Locate the cell with the specified text and output its (x, y) center coordinate. 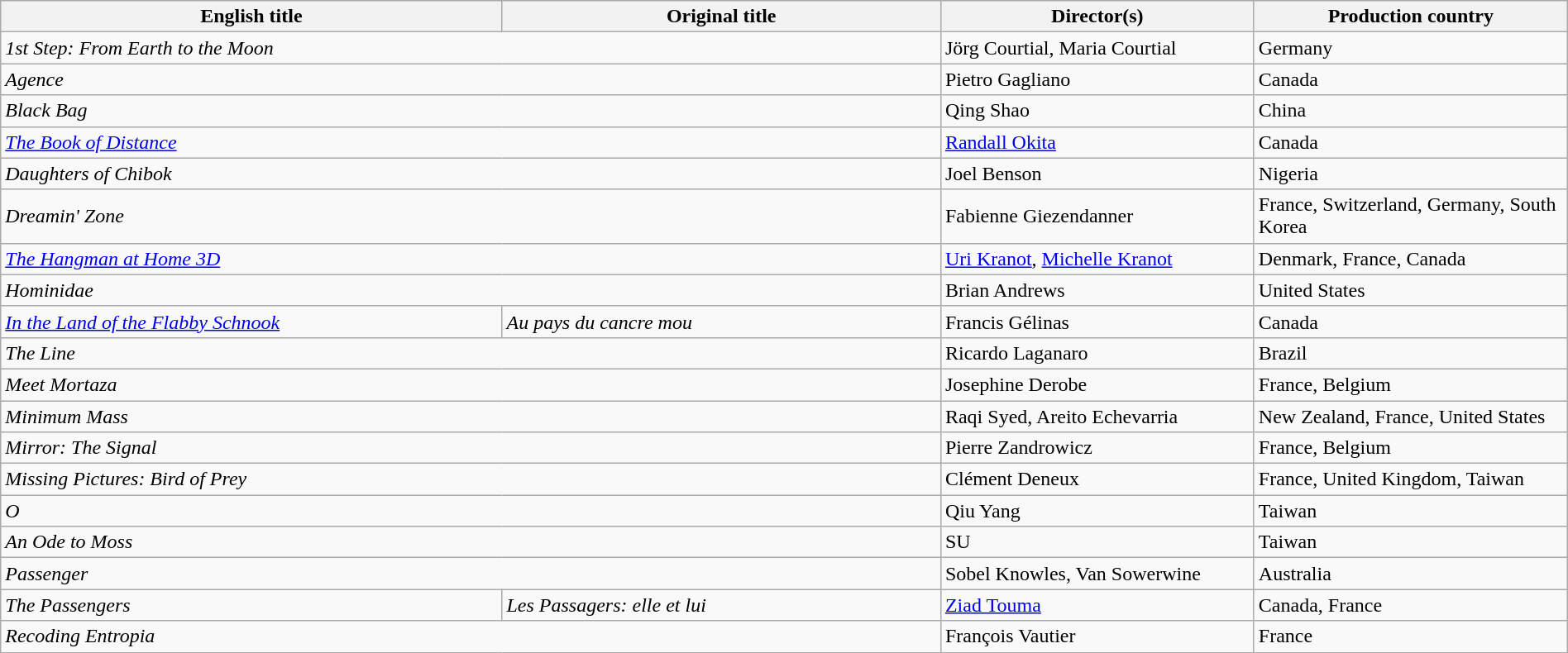
Minimum Mass (471, 416)
O (471, 511)
Canada, France (1411, 605)
Clément Deneux (1097, 479)
Francis Gélinas (1097, 322)
Nigeria (1411, 174)
Brazil (1411, 353)
Recoding Entropia (471, 636)
Meet Mortaza (471, 384)
Pierre Zandrowicz (1097, 448)
François Vautier (1097, 636)
Dreamin' Zone (471, 217)
Director(s) (1097, 17)
English title (251, 17)
Qing Shao (1097, 111)
Mirror: The Signal (471, 448)
Jörg Courtial, Maria Courtial (1097, 48)
1st Step: From Earth to the Moon (471, 48)
Uri Kranot, Michelle Kranot (1097, 259)
The Hangman at Home 3D (471, 259)
Australia (1411, 574)
Hominidae (471, 290)
Germany (1411, 48)
Original title (721, 17)
Sobel Knowles, Van Sowerwine (1097, 574)
Ziad Touma (1097, 605)
Missing Pictures: Bird of Prey (471, 479)
Black Bag (471, 111)
The Line (471, 353)
Production country (1411, 17)
Passenger (471, 574)
Raqi Syed, Areito Echevarria (1097, 416)
Denmark, France, Canada (1411, 259)
Au pays du cancre mou (721, 322)
France (1411, 636)
United States (1411, 290)
The Passengers (251, 605)
In the Land of the Flabby Schnook (251, 322)
Qiu Yang (1097, 511)
SU (1097, 542)
The Book of Distance (471, 142)
China (1411, 111)
France, United Kingdom, Taiwan (1411, 479)
Agence (471, 79)
Daughters of Chibok (471, 174)
Brian Andrews (1097, 290)
France, Switzerland, Germany, South Korea (1411, 217)
Fabienne Giezendanner (1097, 217)
Les Passagers: elle et lui (721, 605)
An Ode to Moss (471, 542)
Randall Okita (1097, 142)
Pietro Gagliano (1097, 79)
Ricardo Laganaro (1097, 353)
Joel Benson (1097, 174)
Josephine Derobe (1097, 384)
New Zealand, France, United States (1411, 416)
